Search for the cell housing the specified text and yield its [x, y] center coordinate. 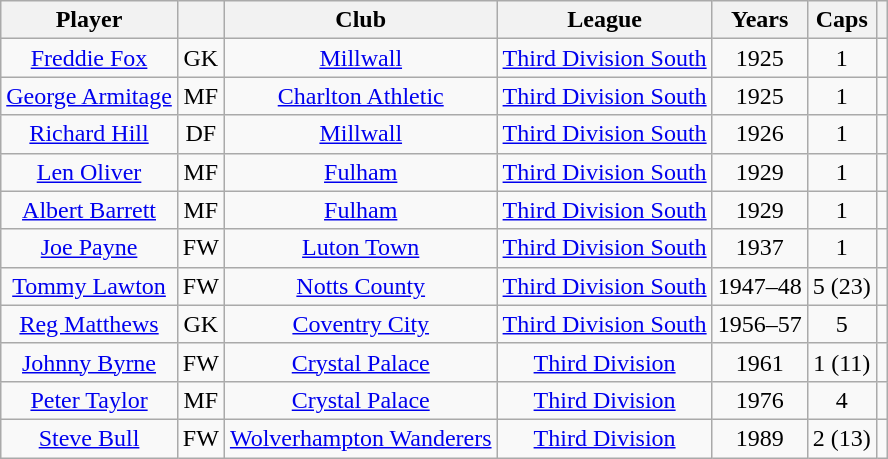
4 [842, 400]
1976 [760, 400]
Len Oliver [90, 172]
Charlton Athletic [360, 96]
1961 [760, 362]
Richard Hill [90, 134]
George Armitage [90, 96]
1937 [760, 248]
Tommy Lawton [90, 286]
5 (23) [842, 286]
Notts County [360, 286]
Steve Bull [90, 438]
Player [90, 20]
Years [760, 20]
Albert Barrett [90, 210]
2 (13) [842, 438]
Peter Taylor [90, 400]
Club [360, 20]
Reg Matthews [90, 324]
1926 [760, 134]
1 (11) [842, 362]
5 [842, 324]
Caps [842, 20]
1989 [760, 438]
1956–57 [760, 324]
Joe Payne [90, 248]
DF [200, 134]
Luton Town [360, 248]
League [604, 20]
Coventry City [360, 324]
Wolverhampton Wanderers [360, 438]
1947–48 [760, 286]
Johnny Byrne [90, 362]
Freddie Fox [90, 58]
